From the cell containing the given text, extract its center point as [X, Y] coordinate. 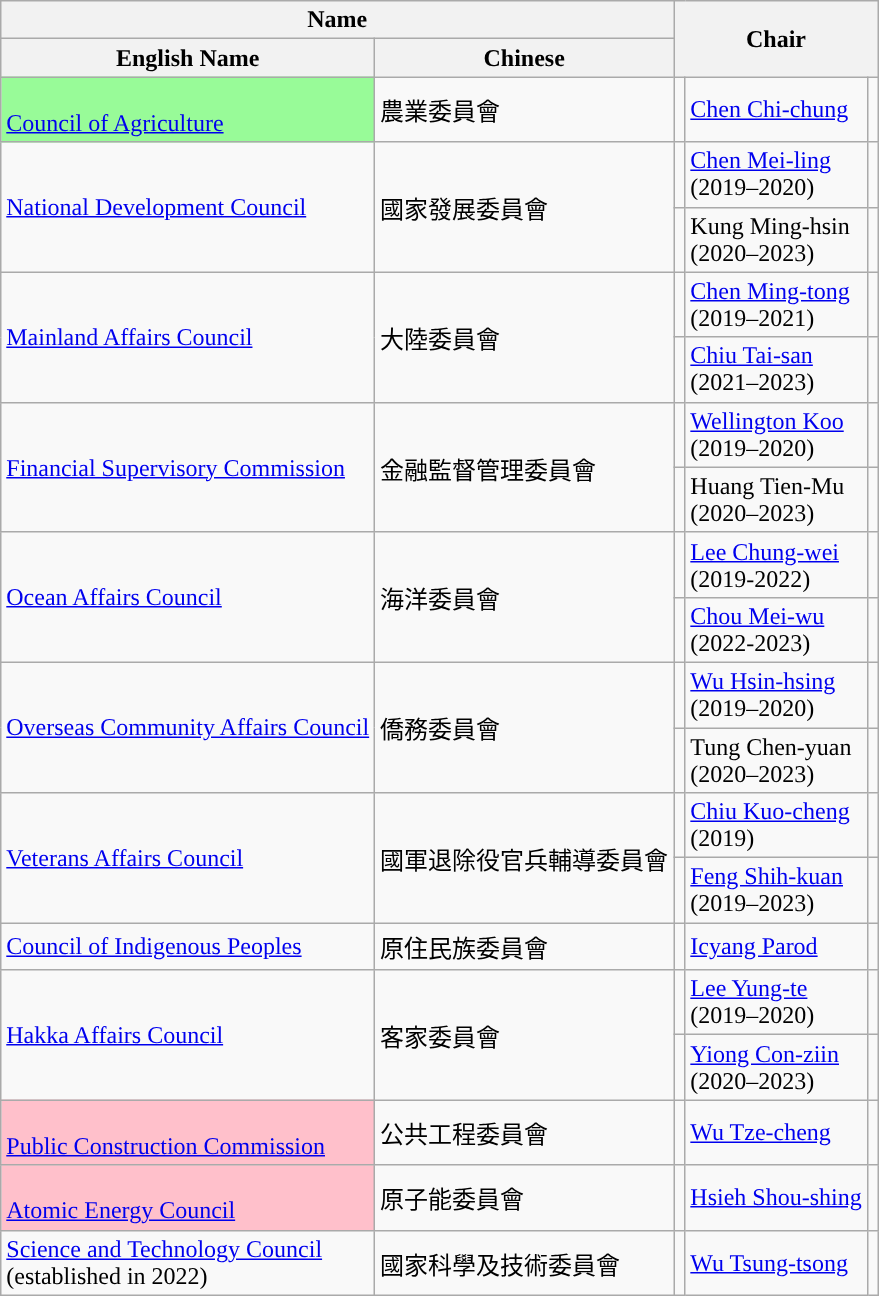
Huang Tien-Mu(2020–2023) [776, 500]
Chiu Tai-san(2021–2023) [776, 370]
Ocean Affairs Council [188, 597]
Wellington Koo(2019–2020) [776, 434]
Name [338, 20]
Chen Mei-ling(2019–2020) [776, 174]
Lee Chung-wei(2019-2022) [776, 564]
Atomic Energy Council [188, 1198]
Feng Shih-kuan(2019–2023) [776, 890]
金融監督管理委員會 [524, 467]
大陸委員會 [524, 337]
國家科學及技術委員會 [524, 1262]
僑務委員會 [524, 727]
Chen Chi-chung [776, 110]
Yiong Con-ziin(2020–2023) [776, 1068]
Wu Tsung-tsong [776, 1262]
Science and Technology Council(established in 2022) [188, 1262]
Chinese [524, 58]
Chou Mei-wu(2022-2023) [776, 630]
Wu Hsin-hsing(2019–2020) [776, 694]
海洋委員會 [524, 597]
Hsieh Shou-shing [776, 1198]
Hakka Affairs Council [188, 1035]
原住民族委員會 [524, 946]
Council of Agriculture [188, 110]
Wu Tze-cheng [776, 1132]
Financial Supervisory Commission [188, 467]
Chiu Kuo-cheng(2019) [776, 826]
Icyang Parod [776, 946]
Tung Chen-yuan(2020–2023) [776, 760]
國家發展委員會 [524, 207]
Chair [776, 39]
Chen Ming-tong(2019–2021) [776, 304]
原子能委員會 [524, 1198]
Veterans Affairs Council [188, 858]
公共工程委員會 [524, 1132]
National Development Council [188, 207]
Public Construction Commission [188, 1132]
Kung Ming-hsin(2020–2023) [776, 240]
國軍退除役官兵輔導委員會 [524, 858]
Lee Yung-te(2019–2020) [776, 1002]
農業委員會 [524, 110]
English Name [188, 58]
Mainland Affairs Council [188, 337]
Overseas Community Affairs Council [188, 727]
Council of Indigenous Peoples [188, 946]
客家委員會 [524, 1035]
